Capture the cell that displays the provided text and extract its (x, y) central coordinate. 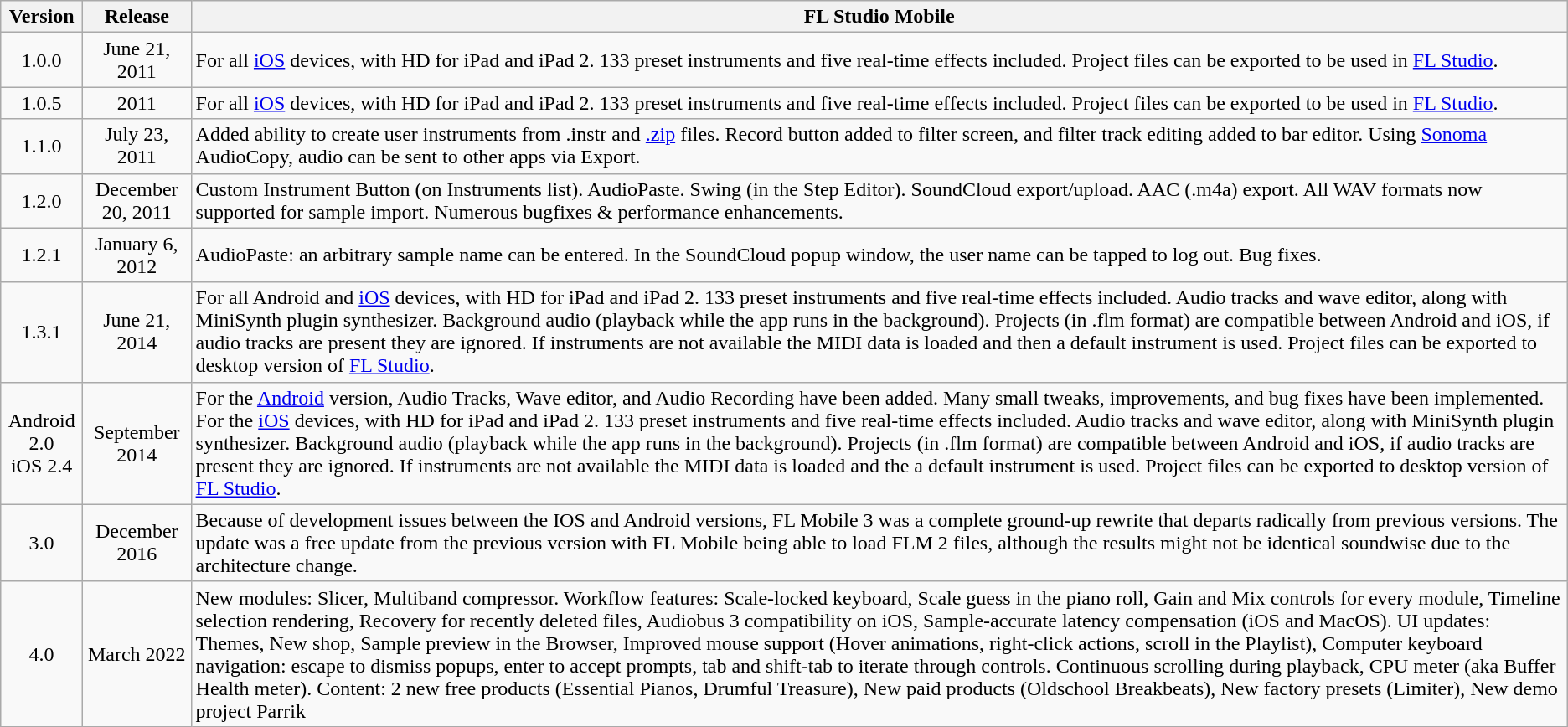
Android 2.0 iOS 2.4 (42, 443)
September 2014 (137, 443)
June 21, 2011 (137, 60)
1.2.0 (42, 201)
January 6, 2012 (137, 255)
December 20, 2011 (137, 201)
Release (137, 17)
Version (42, 17)
July 23, 2011 (137, 146)
AudioPaste: an arbitrary sample name can be entered. In the SoundCloud popup window, the user name can be tapped to log out. Bug fixes. (879, 255)
1.0.5 (42, 103)
3.0 (42, 543)
4.0 (42, 653)
1.3.1 (42, 332)
March 2022 (137, 653)
June 21, 2014 (137, 332)
December 2016 (137, 543)
1.0.0 (42, 60)
2011 (137, 103)
1.2.1 (42, 255)
FL Studio Mobile (879, 17)
1.1.0 (42, 146)
